Return the (X, Y) coordinate for the center point of the cell that contains the specified text.  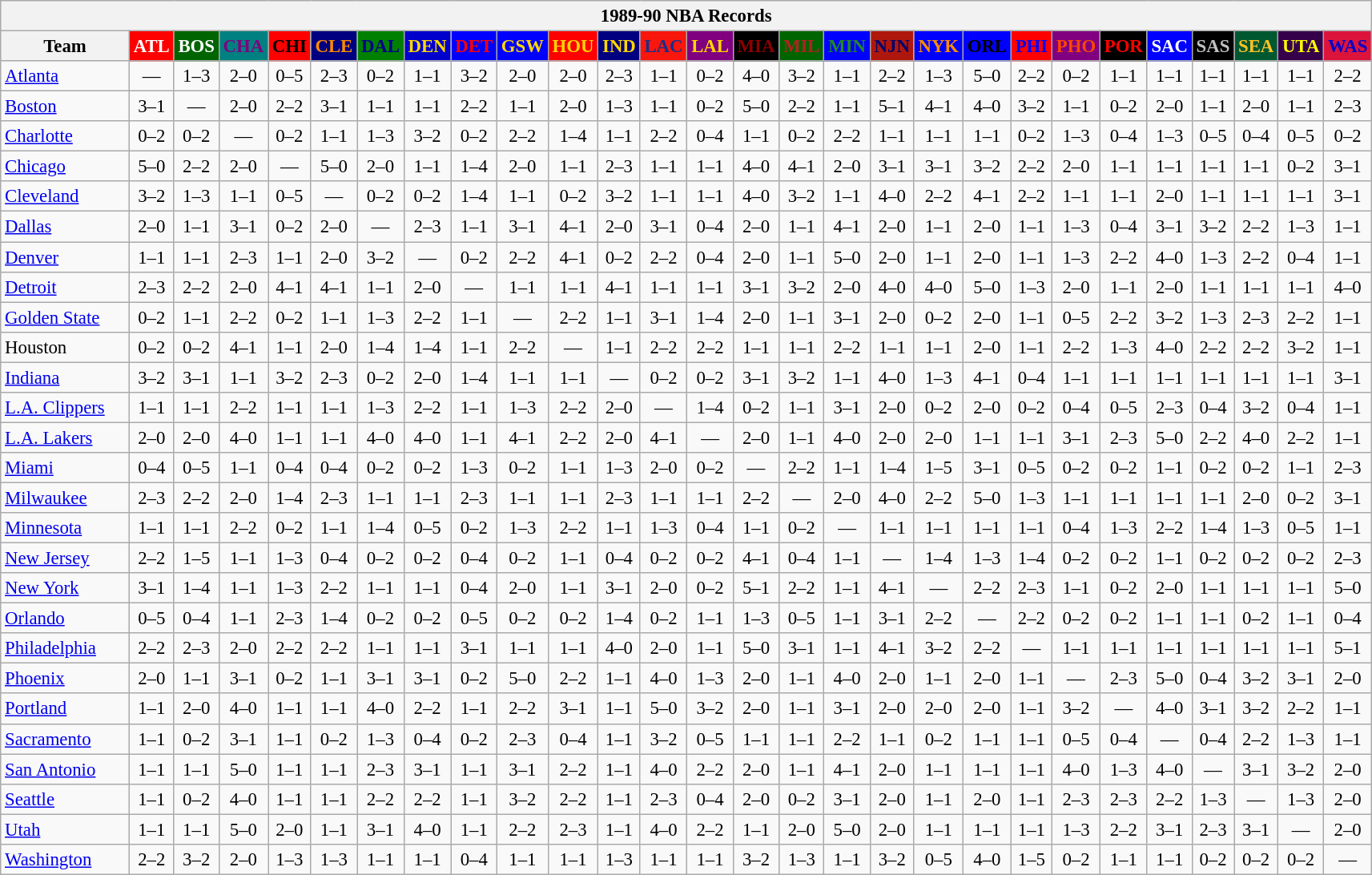
Cleveland (66, 196)
NJN (892, 46)
IND (619, 46)
LAL (710, 46)
BOS (196, 46)
Golden State (66, 317)
Phoenix (66, 679)
MIN (847, 46)
ORL (987, 46)
San Antonio (66, 769)
SAC (1169, 46)
Seattle (66, 799)
CHA (243, 46)
Utah (66, 829)
NYK (939, 46)
Detroit (66, 287)
CHI (289, 46)
UTA (1301, 46)
New York (66, 588)
Chicago (66, 167)
PHO (1076, 46)
Indiana (66, 377)
Portland (66, 709)
GSW (522, 46)
LAC (663, 46)
WAS (1348, 46)
SAS (1213, 46)
Washington (66, 860)
Miami (66, 468)
1989-90 NBA Records (686, 16)
Dallas (66, 227)
Charlotte (66, 136)
L.A. Clippers (66, 408)
Milwaukee (66, 498)
HOU (573, 46)
Minnesota (66, 528)
SEA (1256, 46)
Orlando (66, 619)
L.A. Lakers (66, 437)
PHI (1032, 46)
Atlanta (66, 76)
ATL (151, 46)
Sacramento (66, 739)
DAL (381, 46)
Team (66, 46)
New Jersey (66, 558)
DET (474, 46)
POR (1123, 46)
Boston (66, 107)
Philadelphia (66, 648)
MIL (802, 46)
Houston (66, 347)
DEN (428, 46)
CLE (333, 46)
MIA (756, 46)
Denver (66, 257)
